Detect which cell encompasses the target text, then output its (X, Y) center coordinate. 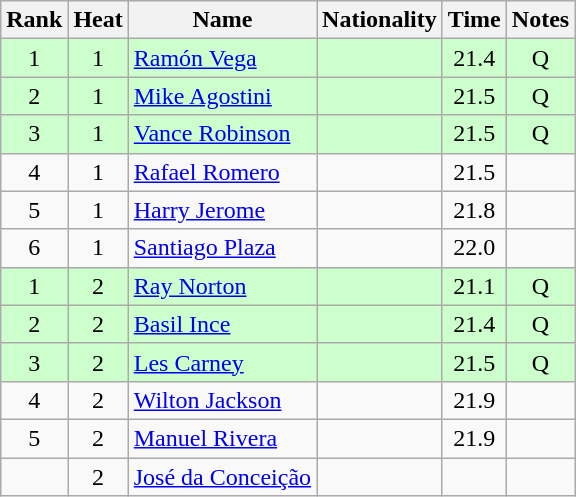
Basil Ince (222, 324)
Ray Norton (222, 286)
21.8 (474, 210)
Name (222, 20)
Time (474, 20)
21.1 (474, 286)
Santiago Plaza (222, 248)
Rank (34, 20)
6 (34, 248)
Ramón Vega (222, 58)
Heat (98, 20)
Mike Agostini (222, 96)
Notes (540, 20)
Les Carney (222, 362)
José da Conceição (222, 477)
Wilton Jackson (222, 400)
Vance Robinson (222, 134)
Manuel Rivera (222, 438)
Nationality (380, 20)
22.0 (474, 248)
Rafael Romero (222, 172)
Harry Jerome (222, 210)
